Find where the given text appears and provide that cell's center as (x, y) coordinate. 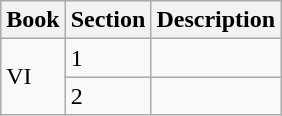
2 (108, 96)
Description (216, 20)
Section (108, 20)
1 (108, 58)
Book (33, 20)
VI (33, 77)
